Extract the [X, Y] coordinate from the center of the cell holding the provided text.  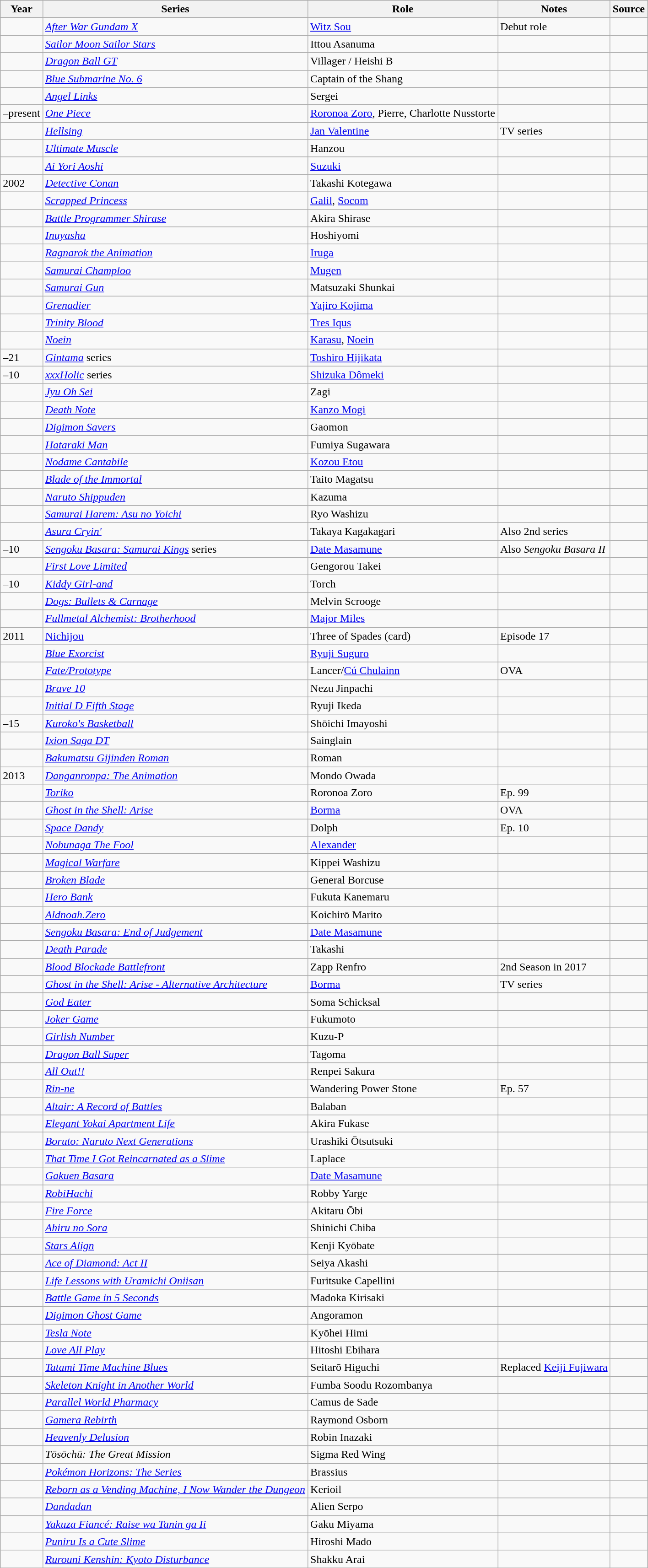
Kanzo Mogi [403, 410]
Shakku Arai [403, 1559]
Ep. 57 [554, 1089]
Grenadier [175, 305]
Gakuen Basara [175, 1176]
Ep. 99 [554, 793]
Hanzou [403, 148]
Blue Submarine No. 6 [175, 79]
2011 [22, 636]
Matsuzaki Shunkai [403, 288]
Gamera Rebirth [175, 1420]
Karasu, Noein [403, 340]
Kazuma [403, 496]
Ai Yori Aoshi [175, 166]
Ep. 10 [554, 828]
Zagi [403, 392]
Kenji Kyōbate [403, 1245]
Also 2nd series [554, 532]
Angoramon [403, 1315]
–present [22, 113]
Ghost in the Shell: Arise [175, 810]
Renpei Sakura [403, 1072]
Ryuji Ikeda [403, 706]
Villager / Heishi B [403, 61]
Galil, Socom [403, 200]
–15 [22, 723]
Joker Game [175, 1019]
Ragnarok the Animation [175, 253]
Dragon Ball GT [175, 61]
Heavenly Delusion [175, 1437]
Yakuza Fiancé: Raise wa Tanin ga Ii [175, 1524]
Hataraki Man [175, 444]
Sengoku Basara: Samurai Kings series [175, 549]
Soma Schicksal [403, 1002]
Suzuki [403, 166]
Samurai Gun [175, 288]
Balaban [403, 1106]
Hoshiyomi [403, 236]
Roman [403, 758]
Raymond Osborn [403, 1420]
Source [629, 9]
Digimon Ghost Game [175, 1315]
Yajiro Kojima [403, 305]
Takashi Kotegawa [403, 183]
Hitoshi Ebihara [403, 1350]
Gintama series [175, 357]
Tagoma [403, 1054]
Asura Cryin' [175, 532]
Ittou Asanuma [403, 44]
Rin-ne [175, 1089]
Kerioil [403, 1489]
Alexander [403, 845]
Sailor Moon Sailor Stars [175, 44]
Episode 17 [554, 636]
Fire Force [175, 1211]
Iruga [403, 253]
Girlish Number [175, 1036]
Mondo Owada [403, 776]
Sergei [403, 96]
Camus de Sade [403, 1402]
Takaya Kagakagari [403, 532]
Altair: A Record of Battles [175, 1106]
Akira Fukase [403, 1124]
Nodame Cantabile [175, 462]
Lancer/Cú Chulainn [403, 671]
Alien Serpo [403, 1507]
General Borcuse [403, 880]
Fumiya Sugawara [403, 444]
Love All Play [175, 1350]
2nd Season in 2017 [554, 967]
Ghost in the Shell: Arise - Alternative Architecture [175, 984]
Sigma Red Wing [403, 1455]
Dandadan [175, 1507]
Shōichi Imayoshi [403, 723]
Battle Game in 5 Seconds [175, 1298]
Death Note [175, 410]
Noein [175, 340]
After War Gundam X [175, 27]
Dragon Ball Super [175, 1054]
2013 [22, 776]
Elegant Yokai Apartment Life [175, 1124]
Madoka Kirisaki [403, 1298]
Danganronpa: The Animation [175, 776]
Debut role [554, 27]
Brassius [403, 1472]
Ixion Saga DT [175, 740]
Stars Align [175, 1245]
Seiya Akashi [403, 1263]
Zapp Renfro [403, 967]
Initial D Fifth Stage [175, 706]
Taito Magatsu [403, 479]
Hellsing [175, 131]
Replaced Keiji Fujiwara [554, 1368]
Fate/Prototype [175, 671]
Kippei Washizu [403, 862]
Urashiki Ōtsutsuki [403, 1141]
2002 [22, 183]
One Piece [175, 113]
Major Miles [403, 619]
Akira Shirase [403, 218]
Wandering Power Stone [403, 1089]
Samurai Harem: Asu no Yoichi [175, 514]
Reborn as a Vending Machine, I Now Wander the Dungeon [175, 1489]
Boruto: Naruto Next Generations [175, 1141]
Robin Inazaki [403, 1437]
Toriko [175, 793]
Parallel World Pharmacy [175, 1402]
Fullmetal Alchemist: Brotherhood [175, 619]
Hero Bank [175, 897]
Captain of the Shang [403, 79]
Trinity Blood [175, 323]
Gengorou Takei [403, 566]
Fumba Soodu Rozombanya [403, 1385]
Magical Warfare [175, 862]
Tatami Time Machine Blues [175, 1368]
Torch [403, 584]
Role [403, 9]
Skeleton Knight in Another World [175, 1385]
Year [22, 9]
Blood Blockade Battlefront [175, 967]
Scrapped Princess [175, 200]
Inuyasha [175, 236]
Dogs: Bullets & Carnage [175, 601]
Rurouni Kenshin: Kyoto Disturbance [175, 1559]
Koichirō Marito [403, 915]
Blue Exorcist [175, 653]
Pokémon Horizons: The Series [175, 1472]
Kiddy Girl-and [175, 584]
Shinichi Chiba [403, 1228]
Jan Valentine [403, 131]
Three of Spades (card) [403, 636]
Bakumatsu Gijinden Roman [175, 758]
Ryo Washizu [403, 514]
Ace of Diamond: Act II [175, 1263]
Nichijou [175, 636]
Hiroshi Mado [403, 1541]
xxxHolic series [175, 375]
Tesla Note [175, 1333]
Detective Conan [175, 183]
Notes [554, 9]
Sengoku Basara: End of Judgement [175, 932]
Nezu Jinpachi [403, 688]
Roronoa Zoro [403, 793]
Brave 10 [175, 688]
Dolph [403, 828]
Life Lessons with Uramichi Oniisan [175, 1280]
Fukumoto [403, 1019]
Naruto Shippuden [175, 496]
Kyōhei Himi [403, 1333]
Blade of the Immortal [175, 479]
Melvin Scrooge [403, 601]
Space Dandy [175, 828]
Kuzu-P [403, 1036]
Kuroko's Basketball [175, 723]
Nobunaga The Fool [175, 845]
Gaomon [403, 427]
Samurai Champloo [175, 270]
–21 [22, 357]
Ahiru no Sora [175, 1228]
Puniru Is a Cute Slime [175, 1541]
That Time I Got Reincarnated as a Slime [175, 1158]
All Out!! [175, 1072]
Battle Programmer Shirase [175, 218]
RobiHachi [175, 1193]
Shizuka Dômeki [403, 375]
Furitsuke Capellini [403, 1280]
Roronoa Zoro, Pierre, Charlotte Nusstorte [403, 113]
Tres Iqus [403, 323]
Gaku Miyama [403, 1524]
Aldnoah.Zero [175, 915]
Mugen [403, 270]
Robby Yarge [403, 1193]
Takashi [403, 949]
Tōsōchū: The Great Mission [175, 1455]
Witz Sou [403, 27]
Jyu Oh Sei [175, 392]
Kozou Etou [403, 462]
Seitarō Higuchi [403, 1368]
Digimon Savers [175, 427]
First Love Limited [175, 566]
Laplace [403, 1158]
Angel Links [175, 96]
Series [175, 9]
Sainglain [403, 740]
Akitaru Ōbi [403, 1211]
Also Sengoku Basara II [554, 549]
Ultimate Muscle [175, 148]
God Eater [175, 1002]
Ryuji Suguro [403, 653]
Fukuta Kanemaru [403, 897]
Death Parade [175, 949]
Toshiro Hijikata [403, 357]
Broken Blade [175, 880]
